Detect which cell encompasses the target text, then output its (X, Y) center coordinate. 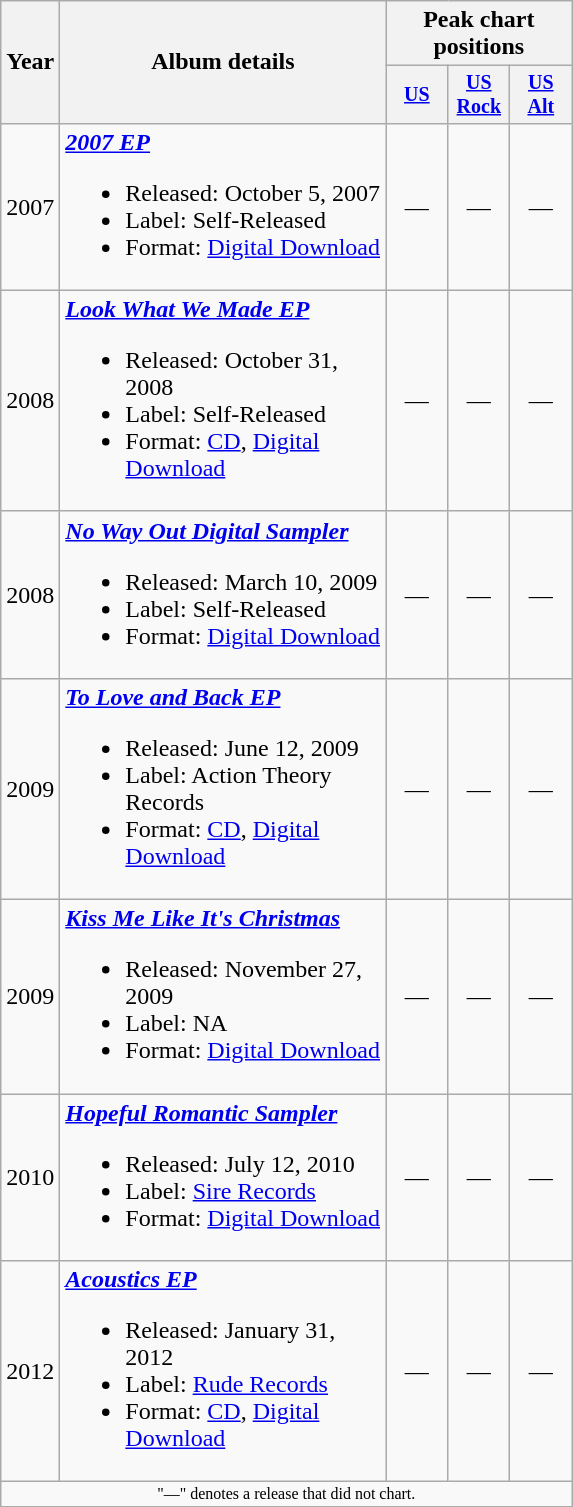
Hopeful Romantic SamplerReleased: July 12, 2010Label: Sire RecordsFormat: Digital Download (223, 1178)
2007 EPReleased: October 5, 2007Label: Self-ReleasedFormat: Digital Download (223, 206)
No Way Out Digital SamplerReleased: March 10, 2009Label: Self-ReleasedFormat: Digital Download (223, 594)
US (417, 94)
US Rock (479, 94)
Year (30, 62)
To Love and Back EPReleased: June 12, 2009Label: Action Theory RecordsFormat: CD, Digital Download (223, 788)
Album details (223, 62)
Acoustics EPReleased: January 31, 2012Label: Rude RecordsFormat: CD, Digital Download (223, 1372)
Look What We Made EPReleased: October 31, 2008Label: Self-ReleasedFormat: CD, Digital Download (223, 400)
2010 (30, 1178)
US Alt (541, 94)
Kiss Me Like It's ChristmasReleased: November 27, 2009Label: NAFormat: Digital Download (223, 997)
2007 (30, 206)
"—" denotes a release that did not chart. (286, 1494)
2012 (30, 1372)
Peak chart positions (479, 34)
